Capture the cell that displays the provided text and extract its [x, y] central coordinate. 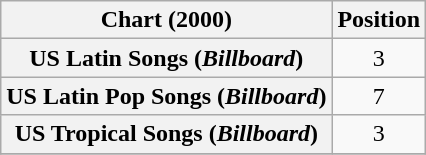
US Latin Pop Songs (Billboard) [166, 96]
Chart (2000) [166, 20]
7 [379, 96]
US Latin Songs (Billboard) [166, 58]
Position [379, 20]
US Tropical Songs (Billboard) [166, 134]
